Determine the [X, Y] coordinate at the center of the cell enclosing the given text.  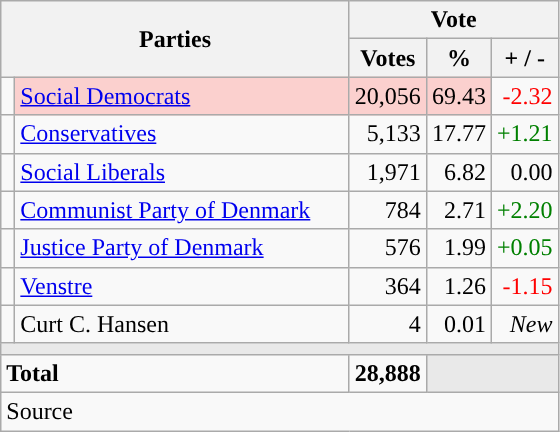
17.77 [458, 134]
1,971 [388, 172]
0.01 [458, 324]
-2.32 [524, 96]
-1.15 [524, 286]
20,056 [388, 96]
Total [176, 373]
New [524, 324]
Justice Party of Denmark [182, 248]
+1.21 [524, 134]
364 [388, 286]
4 [388, 324]
784 [388, 210]
Social Democrats [182, 96]
+0.05 [524, 248]
69.43 [458, 96]
Votes [388, 58]
Social Liberals [182, 172]
Venstre [182, 286]
576 [388, 248]
% [458, 58]
Vote [454, 20]
2.71 [458, 210]
Source [280, 411]
28,888 [388, 373]
Communist Party of Denmark [182, 210]
+ / - [524, 58]
0.00 [524, 172]
6.82 [458, 172]
Parties [176, 39]
Curt C. Hansen [182, 324]
Conservatives [182, 134]
1.26 [458, 286]
1.99 [458, 248]
5,133 [388, 134]
+2.20 [524, 210]
